Extract the [x, y] coordinate from the center of the cell holding the provided text.  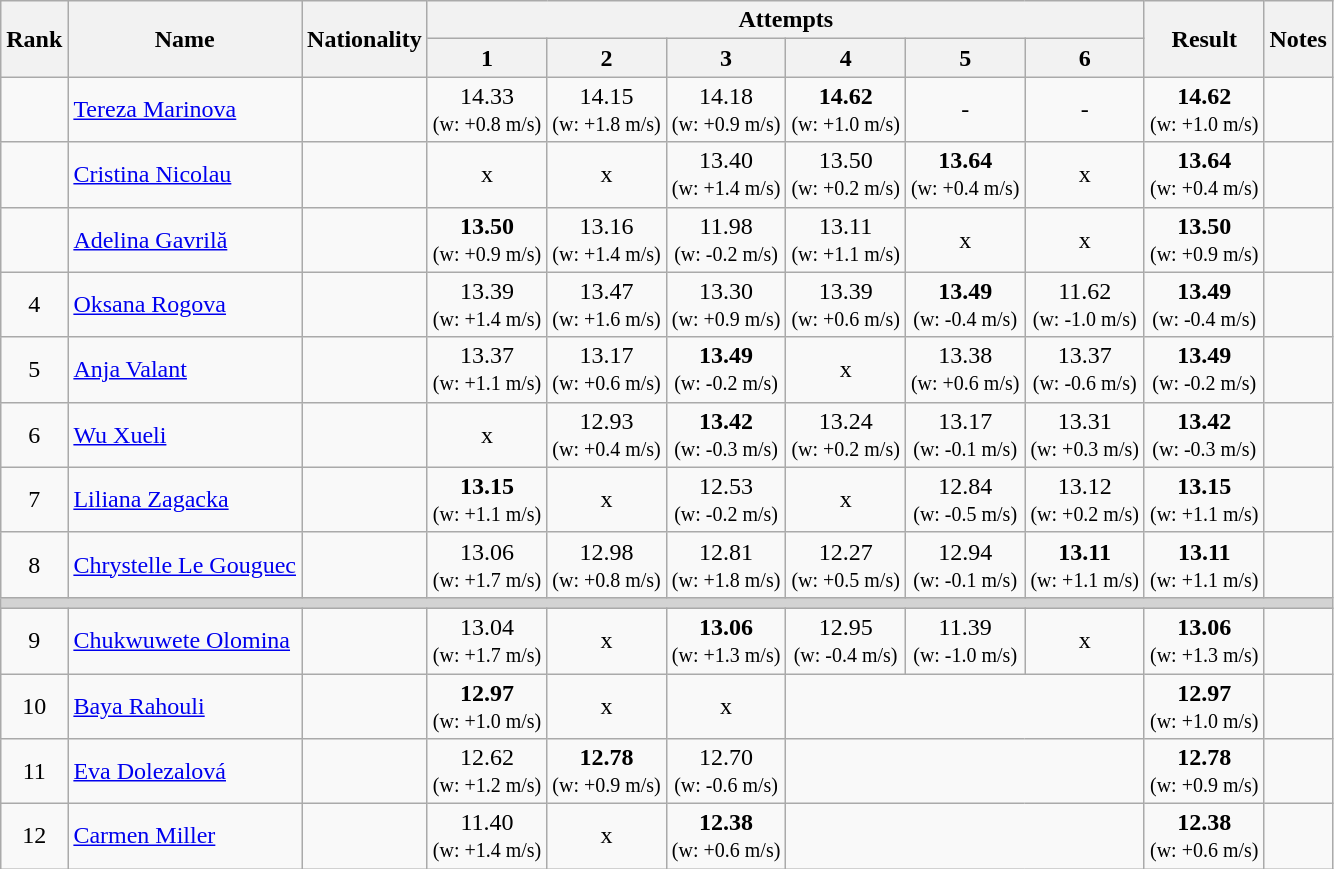
7 [34, 500]
12.94(w: -0.1 m/s) [965, 564]
13.39(w: +0.6 m/s) [846, 304]
12.70(w: -0.6 m/s) [726, 772]
Adelina Gavrilă [185, 240]
13.31(w: +0.3 m/s) [1085, 434]
13.06(w: +1.7 m/s) [487, 564]
12.38(w: +0.6 m/s) [726, 836]
12.81(w: +1.8 m/s) [726, 564]
13.50(w: +0.9 m/s) [487, 240]
Chrystelle Le Gouguec [185, 564]
Eva Dolezalová [185, 772]
Nationality [365, 39]
Carmen Miller [185, 836]
13.47(w: +1.6 m/s) [607, 304]
12.78 (w: +0.9 m/s) [1204, 772]
Name [185, 39]
13.49 (w: -0.2 m/s) [1204, 370]
11.62(w: -1.0 m/s) [1085, 304]
Anja Valant [185, 370]
13.49(w: -0.2 m/s) [726, 370]
3 [726, 58]
14.18(w: +0.9 m/s) [726, 110]
12.53(w: -0.2 m/s) [726, 500]
Attempts [786, 20]
11.40(w: +1.4 m/s) [487, 836]
12.27(w: +0.5 m/s) [846, 564]
13.39(w: +1.4 m/s) [487, 304]
13.04(w: +1.7 m/s) [487, 640]
8 [34, 564]
11 [34, 772]
12.97 (w: +1.0 m/s) [1204, 706]
13.50 (w: +0.9 m/s) [1204, 240]
12.97(w: +1.0 m/s) [487, 706]
13.16(w: +1.4 m/s) [607, 240]
13.17(w: -0.1 m/s) [965, 434]
Result [1204, 39]
11.98(w: -0.2 m/s) [726, 240]
Rank [34, 39]
12.38 (w: +0.6 m/s) [1204, 836]
13.40(w: +1.4 m/s) [726, 174]
12 [34, 836]
13.15(w: +1.1 m/s) [487, 500]
12.98(w: +0.8 m/s) [607, 564]
10 [34, 706]
13.30(w: +0.9 m/s) [726, 304]
13.11 (w: +1.1 m/s) [1204, 564]
2 [607, 58]
13.42 (w: -0.3 m/s) [1204, 434]
14.62(w: +1.0 m/s) [846, 110]
13.15 (w: +1.1 m/s) [1204, 500]
Baya Rahouli [185, 706]
13.50(w: +0.2 m/s) [846, 174]
14.33(w: +0.8 m/s) [487, 110]
Chukwuwete Olomina [185, 640]
12.93(w: +0.4 m/s) [607, 434]
9 [34, 640]
12.95(w: -0.4 m/s) [846, 640]
13.42(w: -0.3 m/s) [726, 434]
Cristina Nicolau [185, 174]
13.06 (w: +1.3 m/s) [1204, 640]
13.64(w: +0.4 m/s) [965, 174]
12.62(w: +1.2 m/s) [487, 772]
13.37(w: -0.6 m/s) [1085, 370]
14.15(w: +1.8 m/s) [607, 110]
13.12(w: +0.2 m/s) [1085, 500]
Notes [1298, 39]
13.24(w: +0.2 m/s) [846, 434]
Liliana Zagacka [185, 500]
13.38(w: +0.6 m/s) [965, 370]
12.78(w: +0.9 m/s) [607, 772]
13.17(w: +0.6 m/s) [607, 370]
11.39(w: -1.0 m/s) [965, 640]
12.84(w: -0.5 m/s) [965, 500]
13.06(w: +1.3 m/s) [726, 640]
13.64 (w: +0.4 m/s) [1204, 174]
14.62 (w: +1.0 m/s) [1204, 110]
Wu Xueli [185, 434]
1 [487, 58]
13.49 (w: -0.4 m/s) [1204, 304]
Oksana Rogova [185, 304]
Tereza Marinova [185, 110]
13.49(w: -0.4 m/s) [965, 304]
13.37(w: +1.1 m/s) [487, 370]
